Capture the cell that displays the provided text and extract its [x, y] central coordinate. 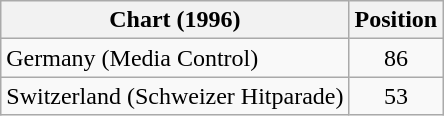
Switzerland (Schweizer Hitparade) [175, 96]
Chart (1996) [175, 20]
Position [396, 20]
53 [396, 96]
86 [396, 58]
Germany (Media Control) [175, 58]
